Find where the given text appears and provide that cell's center as (x, y) coordinate. 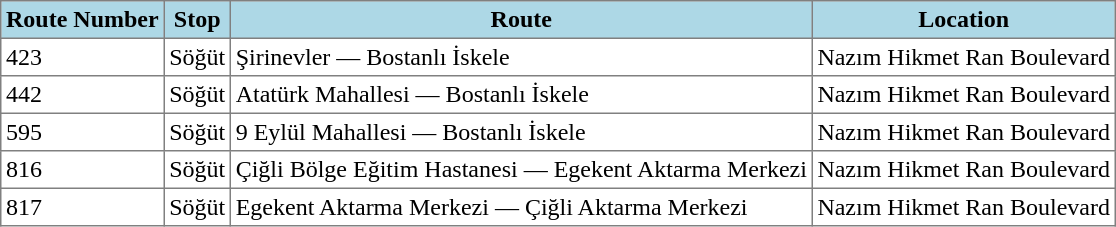
816 (82, 170)
817 (82, 207)
Route (521, 20)
Çiğli Bölge Eğitim Hastanesi — Egekent Aktarma Merkezi (521, 170)
Route Number (82, 20)
442 (82, 95)
423 (82, 57)
Stop (198, 20)
Location (964, 20)
595 (82, 132)
Atatürk Mahallesi — Bostanlı İskele (521, 95)
Şirinevler — Bostanlı İskele (521, 57)
9 Eylül Mahallesi — Bostanlı İskele (521, 132)
Egekent Aktarma Merkezi — Çiğli Aktarma Merkezi (521, 207)
